Locate the cell with the specified text and output its [x, y] center coordinate. 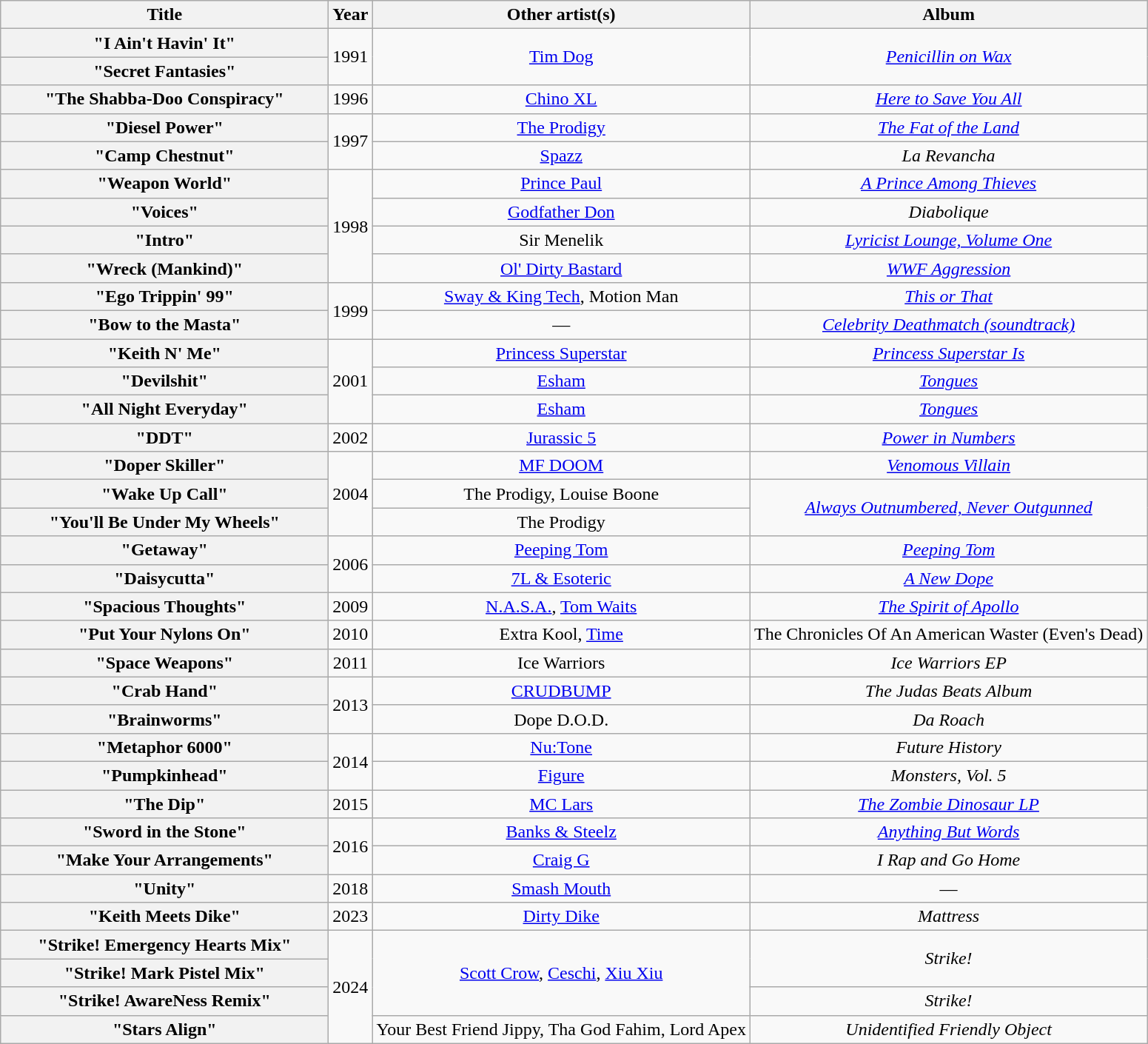
WWF Aggression [949, 268]
Your Best Friend Jippy, Tha God Fahim, Lord Apex [561, 1029]
"Bow to the Masta" [164, 324]
Nu:Tone [561, 747]
Anything But Words [949, 832]
1996 [351, 99]
Jurassic 5 [561, 438]
Ice Warriors EP [949, 663]
Craig G [561, 860]
Mattress [949, 917]
"Spacious Thoughts" [164, 606]
Godfather Don [561, 212]
2014 [351, 761]
Prince Paul [561, 184]
Sway & King Tech, Motion Man [561, 296]
Scott Crow, Ceschi, Xiu Xiu [561, 973]
Chino XL [561, 99]
Dirty Dike [561, 917]
A New Dope [949, 578]
1991 [351, 57]
Always Outnumbered, Never Outgunned [949, 508]
"Metaphor 6000" [164, 747]
"Doper Skiller" [164, 466]
1997 [351, 141]
"Diesel Power" [164, 127]
"Unity" [164, 889]
1998 [351, 226]
"Put Your Nylons On" [164, 635]
"Weapon World" [164, 184]
Banks & Steelz [561, 832]
2018 [351, 889]
2023 [351, 917]
N.A.S.A., Tom Waits [561, 606]
"Secret Fantasies" [164, 71]
Penicillin on Wax [949, 57]
"Make Your Arrangements" [164, 860]
"Sword in the Stone" [164, 832]
2011 [351, 663]
"Voices" [164, 212]
"Keith N' Me" [164, 353]
Dope D.O.D. [561, 719]
The Spirit of Apollo [949, 606]
"Brainworms" [164, 719]
La Revancha [949, 155]
"Strike! Emergency Hearts Mix" [164, 945]
Ice Warriors [561, 663]
MC Lars [561, 803]
Spazz [561, 155]
2024 [351, 987]
"Crab Hand" [164, 691]
Venomous Villain [949, 466]
"Getaway" [164, 550]
Ol' Dirty Bastard [561, 268]
A Prince Among Thieves [949, 184]
"I Ain't Havin' It" [164, 43]
2009 [351, 606]
2010 [351, 635]
2004 [351, 494]
"The Dip" [164, 803]
Princess Superstar [561, 353]
"Intro" [164, 240]
MF DOOM [561, 466]
Title [164, 15]
Power in Numbers [949, 438]
"Wake Up Call" [164, 494]
Tim Dog [561, 57]
Smash Mouth [561, 889]
7L & Esoteric [561, 578]
Extra Kool, Time [561, 635]
"DDT" [164, 438]
"Ego Trippin' 99" [164, 296]
Other artist(s) [561, 15]
"Daisycutta" [164, 578]
Here to Save You All [949, 99]
"Strike! Mark Pistel Mix" [164, 973]
Unidentified Friendly Object [949, 1029]
2002 [351, 438]
Future History [949, 747]
The Judas Beats Album [949, 691]
2006 [351, 564]
Figure [561, 775]
"Pumpkinhead" [164, 775]
This or That [949, 296]
Da Roach [949, 719]
2013 [351, 705]
Year [351, 15]
2015 [351, 803]
"You'll Be Under My Wheels" [164, 522]
"Camp Chestnut" [164, 155]
"Wreck (Mankind)" [164, 268]
Lyricist Lounge, Volume One [949, 240]
The Zombie Dinosaur LP [949, 803]
2016 [351, 846]
"Devilshit" [164, 381]
1999 [351, 310]
"Stars Align" [164, 1029]
Sir Menelik [561, 240]
Celebrity Deathmatch (soundtrack) [949, 324]
The Prodigy, Louise Boone [561, 494]
I Rap and Go Home [949, 860]
"All Night Everyday" [164, 409]
"Strike! AwareNess Remix" [164, 1001]
"Space Weapons" [164, 663]
Princess Superstar Is [949, 353]
"The Shabba-Doo Conspiracy" [164, 99]
Monsters, Vol. 5 [949, 775]
2001 [351, 381]
"Keith Meets Dike" [164, 917]
Album [949, 15]
CRUDBUMP [561, 691]
Diabolique [949, 212]
The Fat of the Land [949, 127]
The Chronicles Of An American Waster (Even's Dead) [949, 635]
